Scan for the cell matching the given text and deliver its (x, y) coordinate at center. 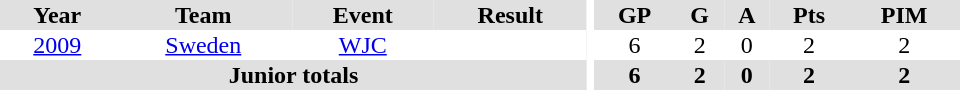
Event (363, 15)
G (700, 15)
Team (204, 15)
Result (511, 15)
GP (635, 15)
A (747, 15)
WJC (363, 45)
PIM (904, 15)
Junior totals (294, 75)
Year (58, 15)
Pts (810, 15)
Sweden (204, 45)
2009 (58, 45)
